Return (X, Y) of the center of cell containing provided text 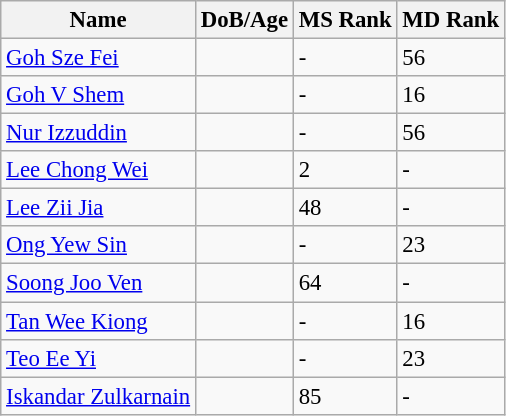
Tan Wee Kiong (98, 321)
Goh V Shem (98, 95)
Nur Izzuddin (98, 133)
Lee Chong Wei (98, 170)
2 (345, 170)
DoB/Age (244, 20)
Soong Joo Ven (98, 283)
85 (345, 396)
Goh Sze Fei (98, 58)
MD Rank (450, 20)
Name (98, 20)
64 (345, 283)
Teo Ee Yi (98, 358)
Lee Zii Jia (98, 208)
Ong Yew Sin (98, 245)
48 (345, 208)
Iskandar Zulkarnain (98, 396)
MS Rank (345, 20)
